Provide the (x, y) coordinate of the cell's center where the given text is located.  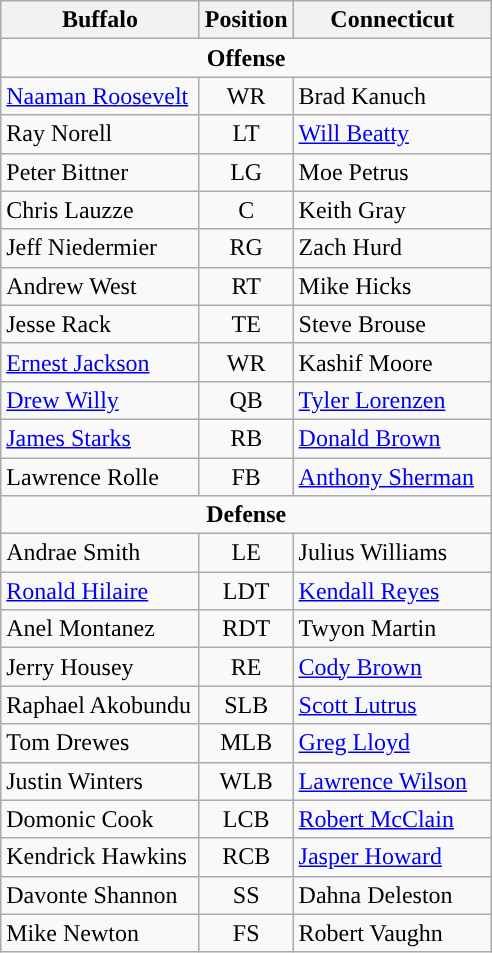
Robert Vaughn (392, 933)
RE (246, 667)
Ronald Hilaire (100, 591)
Zach Hurd (392, 248)
Jasper Howard (392, 857)
LE (246, 553)
Connecticut (392, 20)
Justin Winters (100, 781)
Moe Petrus (392, 172)
Chris Lauzze (100, 210)
Robert McClain (392, 819)
Anel Montanez (100, 629)
Peter Bittner (100, 172)
Donald Brown (392, 438)
MLB (246, 743)
Jerry Housey (100, 667)
Domonic Cook (100, 819)
Dahna Deleston (392, 895)
SS (246, 895)
Cody Brown (392, 667)
Keith Gray (392, 210)
Steve Brouse (392, 324)
Raphael Akobundu (100, 705)
TE (246, 324)
LT (246, 134)
SLB (246, 705)
Brad Kanuch (392, 96)
C (246, 210)
FB (246, 477)
James Starks (100, 438)
Jesse Rack (100, 324)
Naaman Roosevelt (100, 96)
Buffalo (100, 20)
Lawrence Rolle (100, 477)
Andrew West (100, 286)
Kashif Moore (392, 362)
WLB (246, 781)
Will Beatty (392, 134)
Defense (246, 515)
Drew Willy (100, 400)
FS (246, 933)
Mike Newton (100, 933)
Julius Williams (392, 553)
Kendall Reyes (392, 591)
Ernest Jackson (100, 362)
LCB (246, 819)
RT (246, 286)
Tyler Lorenzen (392, 400)
Mike Hicks (392, 286)
LG (246, 172)
Ray Norell (100, 134)
RDT (246, 629)
Andrae Smith (100, 553)
Kendrick Hawkins (100, 857)
RB (246, 438)
Lawrence Wilson (392, 781)
Scott Lutrus (392, 705)
RCB (246, 857)
Jeff Niedermier (100, 248)
Twyon Martin (392, 629)
QB (246, 400)
LDT (246, 591)
Offense (246, 58)
Greg Lloyd (392, 743)
Position (246, 20)
RG (246, 248)
Davonte Shannon (100, 895)
Tom Drewes (100, 743)
Anthony Sherman (392, 477)
